Identify which cell holds the provided text, then report its [x, y] central coordinate. 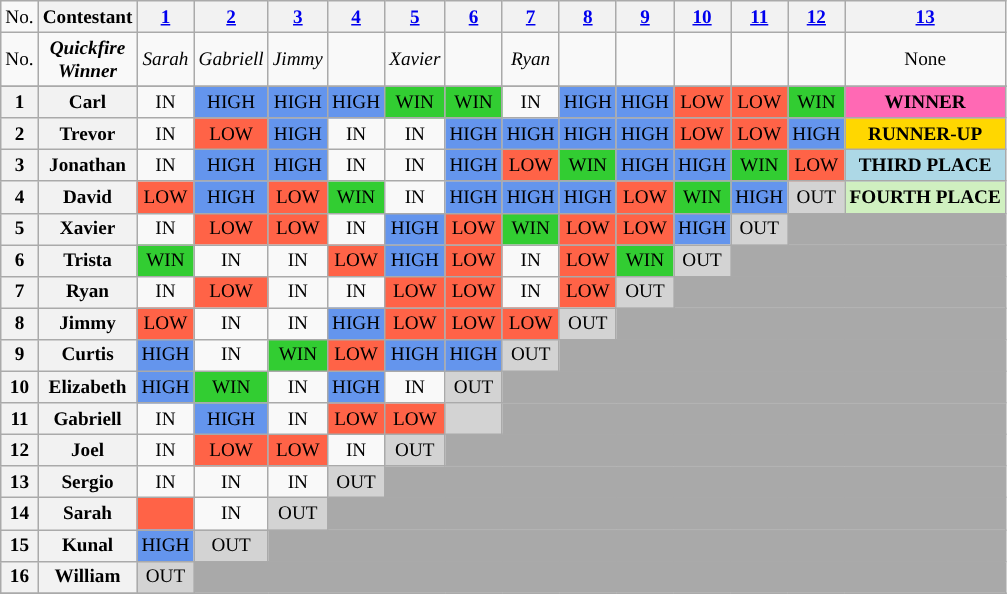
QuickfireWinner [88, 59]
FOURTH PLACE [925, 197]
Jonathan [88, 166]
Elizabeth [88, 387]
William [88, 577]
Kunal [88, 545]
RUNNER-UP [925, 134]
Sergio [88, 482]
THIRD PLACE [925, 166]
Contestant [88, 17]
Curtis [88, 355]
Trista [88, 261]
None [925, 59]
16 [20, 577]
Trevor [88, 134]
15 [20, 545]
14 [20, 514]
Carl [88, 102]
David [88, 197]
Joel [88, 450]
WINNER [925, 102]
